Provide the (x, y) coordinate of the cell's center where the given text is located.  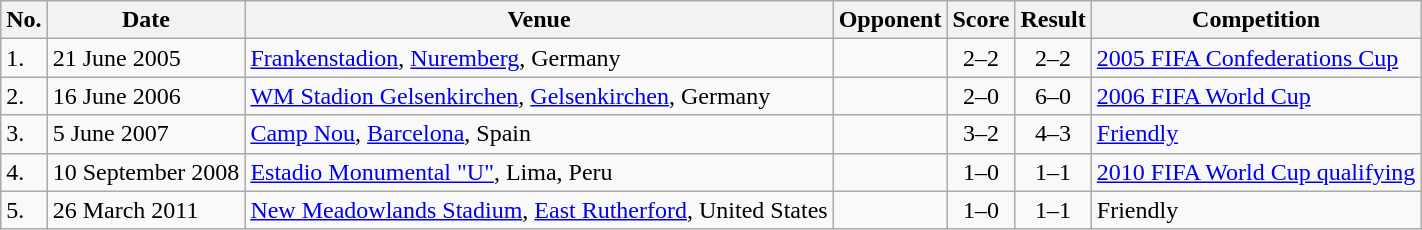
21 June 2005 (146, 58)
26 March 2011 (146, 210)
2. (24, 96)
Competition (1256, 20)
2006 FIFA World Cup (1256, 96)
Camp Nou, Barcelona, Spain (539, 134)
New Meadowlands Stadium, East Rutherford, United States (539, 210)
2010 FIFA World Cup qualifying (1256, 172)
Venue (539, 20)
2–0 (981, 96)
3–2 (981, 134)
Frankenstadion, Nuremberg, Germany (539, 58)
No. (24, 20)
3. (24, 134)
Score (981, 20)
Date (146, 20)
10 September 2008 (146, 172)
Opponent (890, 20)
Estadio Monumental "U", Lima, Peru (539, 172)
4. (24, 172)
4–3 (1053, 134)
Result (1053, 20)
5 June 2007 (146, 134)
WM Stadion Gelsenkirchen, Gelsenkirchen, Germany (539, 96)
5. (24, 210)
1. (24, 58)
2005 FIFA Confederations Cup (1256, 58)
6–0 (1053, 96)
16 June 2006 (146, 96)
